From the cell containing the given text, extract its center point as (X, Y) coordinate. 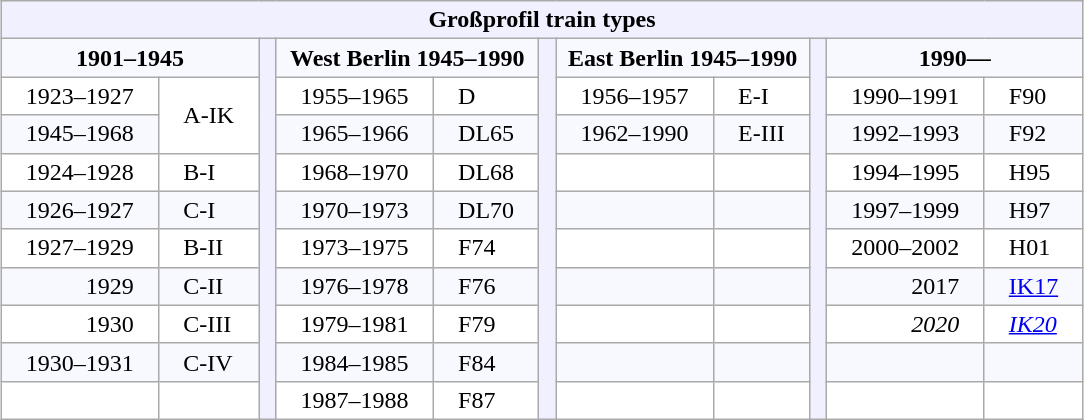
F90 (1034, 96)
F79 (486, 324)
1992–1993 (906, 134)
1984–1985 (355, 362)
1990— (955, 58)
1945–1968 (80, 134)
1979–1981 (355, 324)
2020 (906, 324)
A-IK (209, 115)
C-I (209, 210)
1997–1999 (906, 210)
F76 (486, 286)
F74 (486, 248)
H97 (1034, 210)
1901–1945 (130, 58)
IK17 (1034, 286)
East Berlin 1945–1990 (683, 58)
1927–1929 (80, 248)
1930 (80, 324)
F87 (486, 400)
2017 (906, 286)
2000–2002 (906, 248)
DL70 (486, 210)
F84 (486, 362)
IK20 (1034, 324)
1930–1931 (80, 362)
West Berlin 1945–1990 (408, 58)
Großprofil train types (542, 20)
B-I (209, 172)
1973–1975 (355, 248)
E-I (761, 96)
1990–1991 (906, 96)
C-III (209, 324)
1968–1970 (355, 172)
1924–1928 (80, 172)
F92 (1034, 134)
1955–1965 (355, 96)
1987–1988 (355, 400)
DL68 (486, 172)
E-III (761, 134)
1962–1990 (635, 134)
B-II (209, 248)
C-II (209, 286)
H95 (1034, 172)
1965–1966 (355, 134)
1994–1995 (906, 172)
1970–1973 (355, 210)
1923–1927 (80, 96)
1929 (80, 286)
H01 (1034, 248)
1926–1927 (80, 210)
1956–1957 (635, 96)
DL65 (486, 134)
D (486, 96)
1976–1978 (355, 286)
C-IV (209, 362)
